Extract the (X, Y) coordinate from the center of the cell holding the provided text.  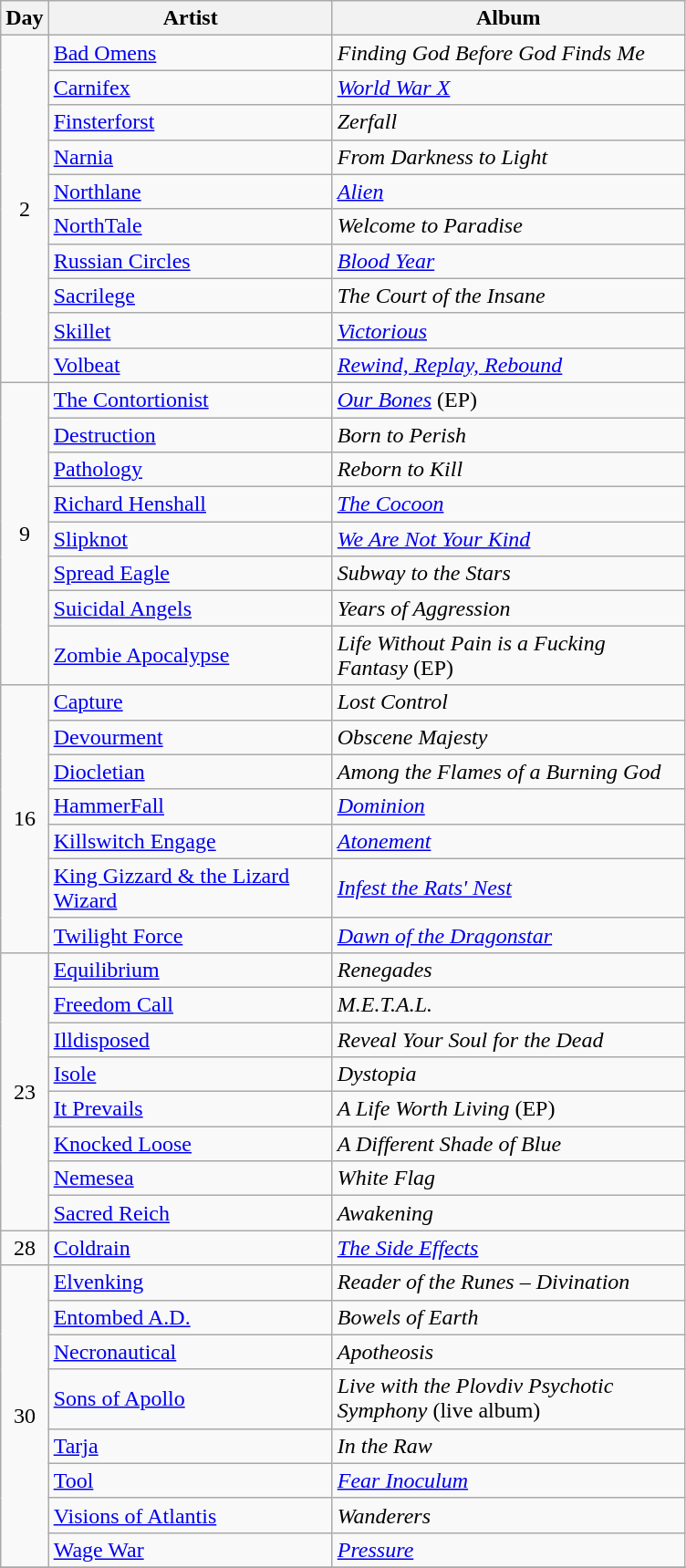
A Different Shade of Blue (508, 1144)
Skillet (190, 330)
28 (25, 1248)
Spread Eagle (190, 574)
Finsterforst (190, 122)
A Life Worth Living (EP) (508, 1109)
Day (25, 18)
The Cocoon (508, 504)
Carnifex (190, 88)
Elvenking (190, 1282)
Russian Circles (190, 261)
Isole (190, 1075)
Tarja (190, 1446)
Illdisposed (190, 1039)
Artist (190, 18)
Reveal Your Soul for the Dead (508, 1039)
Sacred Reich (190, 1213)
Life Without Pain is a Fucking Fantasy (EP) (508, 655)
Atonement (508, 841)
Victorious (508, 330)
Awakening (508, 1213)
Twilight Force (190, 935)
Live with the Plovdiv Psychotic Symphony (live album) (508, 1399)
Pressure (508, 1550)
From Darkness to Light (508, 157)
2 (25, 210)
Lost Control (508, 702)
Obscene Majesty (508, 737)
Dominion (508, 806)
Years of Aggression (508, 608)
Sacrilege (190, 296)
Suicidal Angels (190, 608)
Dawn of the Dragonstar (508, 935)
We Are Not Your Kind (508, 539)
Devourment (190, 737)
Sons of Apollo (190, 1399)
Volbeat (190, 365)
Finding God Before God Finds Me (508, 53)
Infest the Rats' Nest (508, 888)
23 (25, 1091)
Entombed A.D. (190, 1317)
White Flag (508, 1179)
Bad Omens (190, 53)
NorthTale (190, 226)
It Prevails (190, 1109)
Slipknot (190, 539)
World War X (508, 88)
Diocletian (190, 772)
Freedom Call (190, 1004)
Northlane (190, 192)
Album (508, 18)
Reborn to Kill (508, 470)
Zerfall (508, 122)
HammerFall (190, 806)
9 (25, 534)
The Contortionist (190, 400)
Born to Perish (508, 435)
Pathology (190, 470)
M.E.T.A.L. (508, 1004)
Dystopia (508, 1075)
Narnia (190, 157)
Equilibrium (190, 970)
Our Bones (EP) (508, 400)
16 (25, 819)
Wanderers (508, 1515)
Fear Inoculum (508, 1480)
Bowels of Earth (508, 1317)
Necronautical (190, 1352)
In the Raw (508, 1446)
Reader of the Runes – Divination (508, 1282)
Zombie Apocalypse (190, 655)
Nemesea (190, 1179)
Richard Henshall (190, 504)
Coldrain (190, 1248)
King Gizzard & the Lizard Wizard (190, 888)
The Court of the Insane (508, 296)
The Side Effects (508, 1248)
Welcome to Paradise (508, 226)
Rewind, Replay, Rebound (508, 365)
Capture (190, 702)
Visions of Atlantis (190, 1515)
Knocked Loose (190, 1144)
Alien (508, 192)
30 (25, 1417)
Destruction (190, 435)
Subway to the Stars (508, 574)
Wage War (190, 1550)
Renegades (508, 970)
Tool (190, 1480)
Killswitch Engage (190, 841)
Apotheosis (508, 1352)
Among the Flames of a Burning God (508, 772)
Blood Year (508, 261)
